Identify which cell holds the provided text, then report its (x, y) central coordinate. 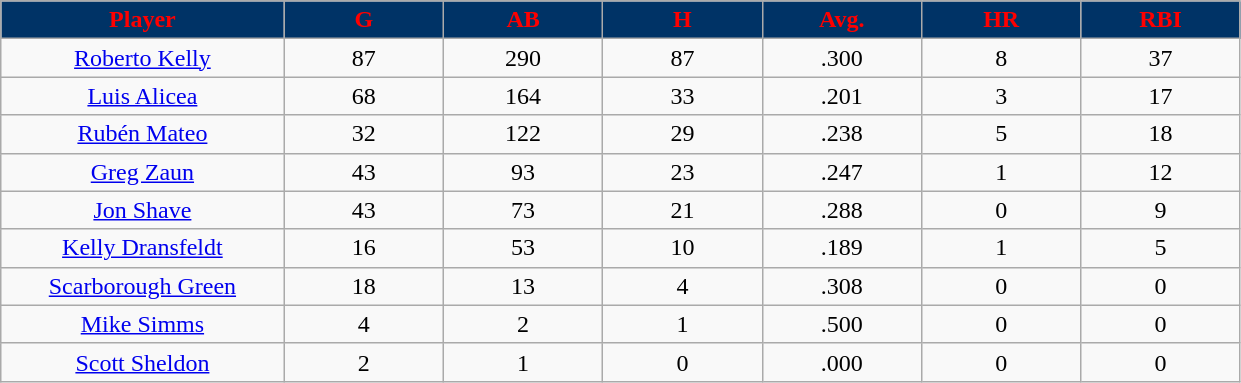
73 (522, 210)
53 (522, 248)
Kelly Dransfeldt (142, 248)
Scott Sheldon (142, 362)
23 (682, 172)
.288 (842, 210)
.201 (842, 96)
.308 (842, 286)
16 (364, 248)
.189 (842, 248)
HR (1000, 20)
10 (682, 248)
32 (364, 134)
G (364, 20)
17 (1160, 96)
.238 (842, 134)
Jon Shave (142, 210)
29 (682, 134)
12 (1160, 172)
Mike Simms (142, 324)
122 (522, 134)
.300 (842, 58)
Avg. (842, 20)
Roberto Kelly (142, 58)
Luis Alicea (142, 96)
RBI (1160, 20)
164 (522, 96)
290 (522, 58)
9 (1160, 210)
37 (1160, 58)
33 (682, 96)
Player (142, 20)
H (682, 20)
68 (364, 96)
Scarborough Green (142, 286)
13 (522, 286)
.000 (842, 362)
8 (1000, 58)
.247 (842, 172)
21 (682, 210)
AB (522, 20)
93 (522, 172)
Greg Zaun (142, 172)
3 (1000, 96)
.500 (842, 324)
Rubén Mateo (142, 134)
